Detect which cell encompasses the target text, then output its [X, Y] center coordinate. 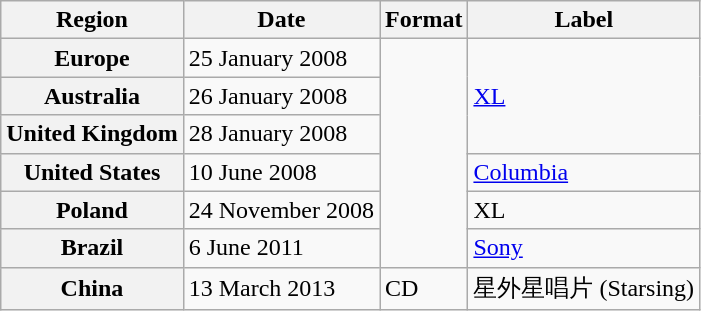
Europe [92, 58]
Australia [92, 96]
Brazil [92, 248]
CD [424, 288]
6 June 2011 [281, 248]
13 March 2013 [281, 288]
Sony [584, 248]
Columbia [584, 172]
Region [92, 20]
Format [424, 20]
China [92, 288]
Date [281, 20]
Poland [92, 210]
24 November 2008 [281, 210]
United Kingdom [92, 134]
星外星唱片 (Starsing) [584, 288]
26 January 2008 [281, 96]
25 January 2008 [281, 58]
Label [584, 20]
10 June 2008 [281, 172]
28 January 2008 [281, 134]
United States [92, 172]
